Provide the [X, Y] coordinate of the cell's center where the given text is located.  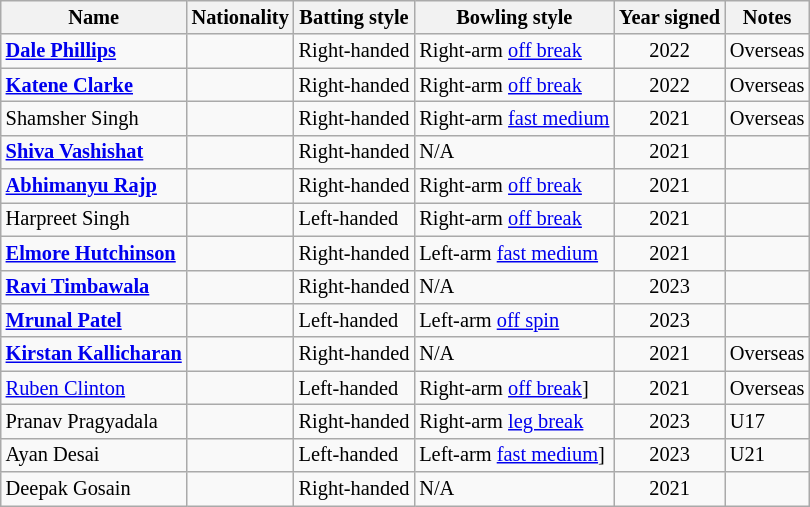
U17 [767, 421]
Ruben Clinton [94, 388]
Pranav Pragyadala [94, 421]
Shamsher Singh [94, 118]
Left-arm off spin [514, 320]
Abhimanyu Rajp [94, 186]
Harpreet Singh [94, 219]
Notes [767, 17]
Nationality [240, 17]
Batting style [354, 17]
Right-arm leg break [514, 421]
Dale Phillips [94, 51]
Kirstan Kallicharan [94, 354]
Elmore Hutchinson [94, 253]
Mrunal Patel [94, 320]
Bowling style [514, 17]
Left-arm fast medium] [514, 455]
Deepak Gosain [94, 489]
Shiva Vashishat [94, 152]
U21 [767, 455]
Right-arm off break] [514, 388]
Name [94, 17]
Right-arm fast medium [514, 118]
Left-arm fast medium [514, 253]
Katene Clarke [94, 85]
Ayan Desai [94, 455]
Ravi Timbawala [94, 287]
Year signed [670, 17]
